Identify which cell holds the provided text, then report its [x, y] central coordinate. 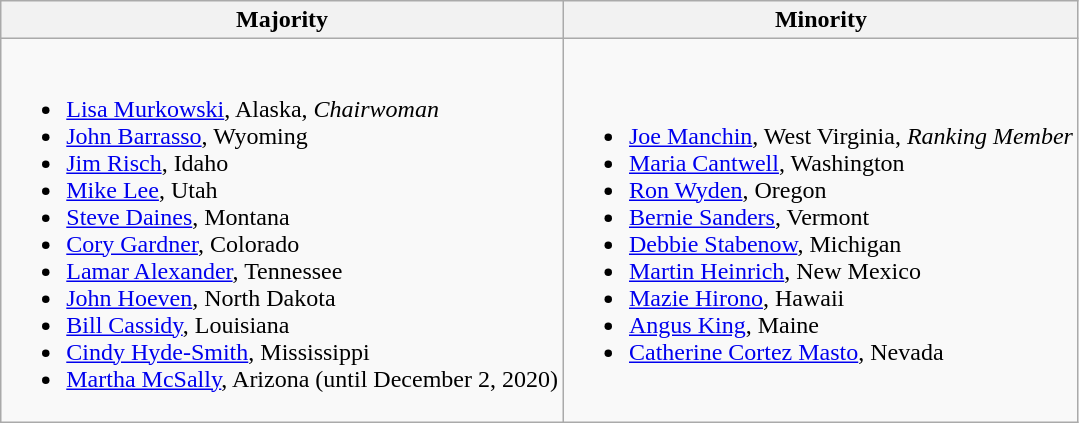
Minority [820, 20]
Majority [282, 20]
